Pinpoint the cell where the given text exists, returning its (x, y) midpoint coordinate. 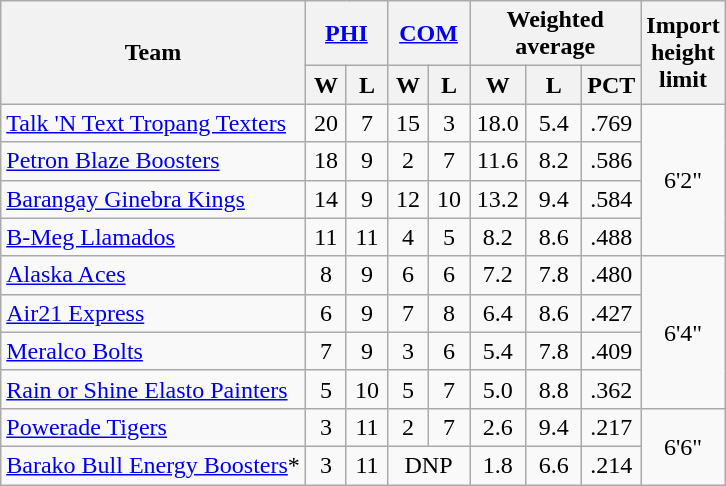
Air21 Express (154, 313)
Barangay Ginebra Kings (154, 199)
.480 (612, 275)
Meralco Bolts (154, 351)
PCT (612, 85)
18.0 (498, 123)
.769 (612, 123)
8.8 (554, 389)
Talk 'N Text Tropang Texters (154, 123)
B-Meg Llamados (154, 237)
12 (408, 199)
11.6 (498, 161)
.217 (612, 427)
Importheightlimit (683, 52)
15 (408, 123)
.409 (612, 351)
6'4" (683, 332)
.214 (612, 465)
6.6 (554, 465)
Petron Blaze Boosters (154, 161)
1.8 (498, 465)
Powerade Tigers (154, 427)
4 (408, 237)
6.4 (498, 313)
6'2" (683, 180)
5.0 (498, 389)
Team (154, 52)
Barako Bull Energy Boosters* (154, 465)
14 (326, 199)
.427 (612, 313)
Alaska Aces (154, 275)
COM (428, 34)
18 (326, 161)
.362 (612, 389)
.584 (612, 199)
.586 (612, 161)
.488 (612, 237)
20 (326, 123)
7.2 (498, 275)
2.6 (498, 427)
Weightedaverage (556, 34)
PHI (346, 34)
Rain or Shine Elasto Painters (154, 389)
DNP (428, 465)
13.2 (498, 199)
6'6" (683, 446)
